For the text-containing cell, return its midpoint in [X, Y] coordinate format. 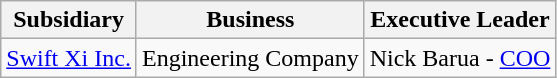
Nick Barua - COO [460, 58]
Business [250, 20]
Subsidiary [69, 20]
Engineering Company [250, 58]
Swift Xi Inc. [69, 58]
Executive Leader [460, 20]
